From the cell containing the given text, extract its center point as [X, Y] coordinate. 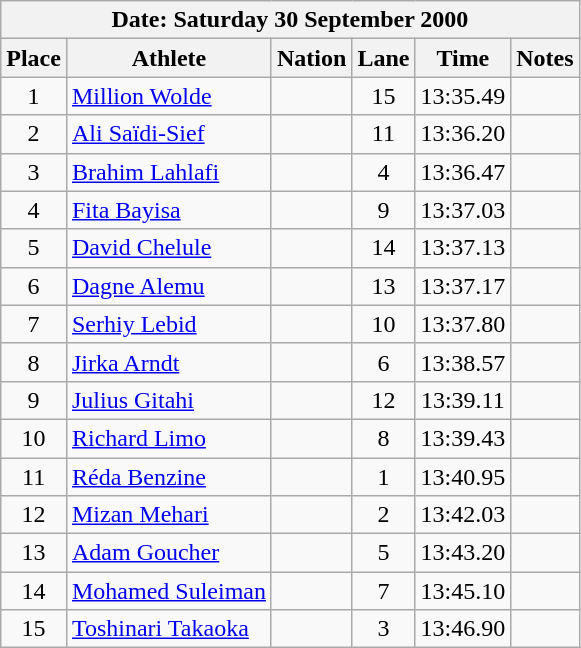
13:39.43 [463, 438]
13:40.95 [463, 477]
Athlete [168, 58]
Date: Saturday 30 September 2000 [290, 20]
Jirka Arndt [168, 362]
13:36.47 [463, 172]
Serhiy Lebid [168, 324]
Réda Benzine [168, 477]
Dagne Alemu [168, 286]
Mizan Mehari [168, 515]
13:35.49 [463, 96]
Mohamed Suleiman [168, 591]
Fita Bayisa [168, 210]
Lane [384, 58]
Brahim Lahlafi [168, 172]
13:39.11 [463, 400]
Time [463, 58]
Richard Limo [168, 438]
13:36.20 [463, 134]
Million Wolde [168, 96]
Nation [311, 58]
13:38.57 [463, 362]
Julius Gitahi [168, 400]
13:37.13 [463, 248]
13:43.20 [463, 553]
13:42.03 [463, 515]
Ali Saïdi-Sief [168, 134]
Adam Goucher [168, 553]
Notes [545, 58]
13:45.10 [463, 591]
13:46.90 [463, 629]
David Chelule [168, 248]
13:37.80 [463, 324]
13:37.17 [463, 286]
13:37.03 [463, 210]
Toshinari Takaoka [168, 629]
Place [34, 58]
